For the text-containing cell, return its midpoint in (x, y) coordinate format. 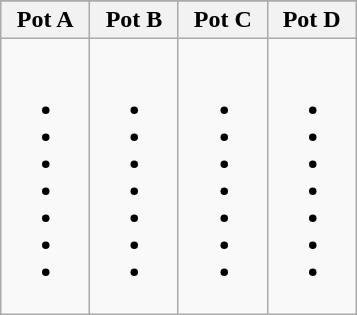
Pot C (222, 20)
Pot D (312, 20)
Pot A (46, 20)
Pot B (134, 20)
